Locate the cell with the specified text and output its [x, y] center coordinate. 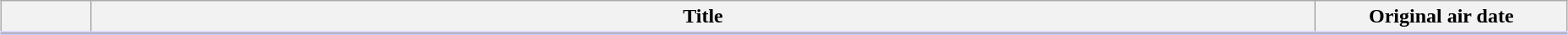
Original air date [1441, 17]
Title [703, 17]
